Extract the (X, Y) coordinate from the center of the cell holding the provided text.  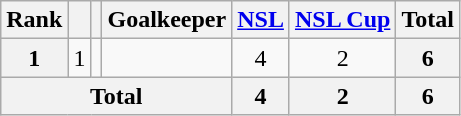
NSL (261, 20)
Rank (34, 20)
NSL Cup (342, 20)
Goalkeeper (167, 20)
